Output the (X, Y) coordinate of the center of the cell containing the given text.  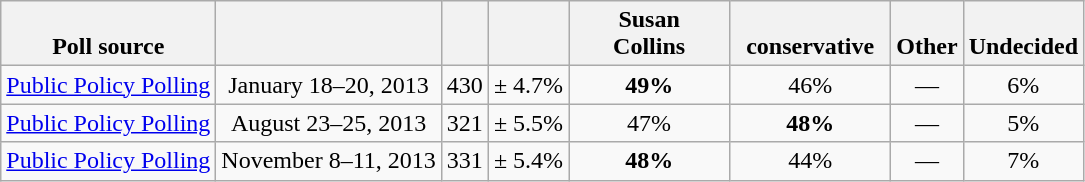
321 (464, 123)
conservative (810, 34)
6% (1023, 85)
Poll source (108, 34)
± 4.7% (528, 85)
49% (650, 85)
46% (810, 85)
430 (464, 85)
Undecided (1023, 34)
November 8–11, 2013 (328, 161)
44% (810, 161)
7% (1023, 161)
August 23–25, 2013 (328, 123)
5% (1023, 123)
47% (650, 123)
± 5.4% (528, 161)
January 18–20, 2013 (328, 85)
331 (464, 161)
Other (927, 34)
± 5.5% (528, 123)
SusanCollins (650, 34)
